For the text-containing cell, return its midpoint in [X, Y] coordinate format. 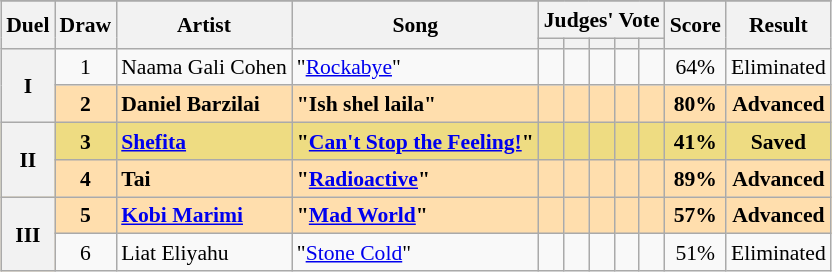
Shefita [204, 142]
Daniel Barzilai [204, 104]
57% [696, 216]
64% [696, 66]
1 [86, 66]
"Radioactive" [416, 178]
Kobi Marimi [204, 216]
II [28, 160]
51% [696, 252]
"Rockabye" [416, 66]
80% [696, 104]
Liat Eliyahu [204, 252]
Judges' Vote [602, 20]
"Can't Stop the Feeling!" [416, 142]
Score [696, 24]
Draw [86, 24]
89% [696, 178]
Naama Gali Cohen [204, 66]
"Stone Cold" [416, 252]
3 [86, 142]
Result [778, 24]
Duel [28, 24]
III [28, 234]
Song [416, 24]
Artist [204, 24]
Saved [778, 142]
41% [696, 142]
6 [86, 252]
I [28, 85]
Tai [204, 178]
2 [86, 104]
"Mad World" [416, 216]
5 [86, 216]
4 [86, 178]
"Ish shel laila" [416, 104]
